For the text-containing cell, return its midpoint in [X, Y] coordinate format. 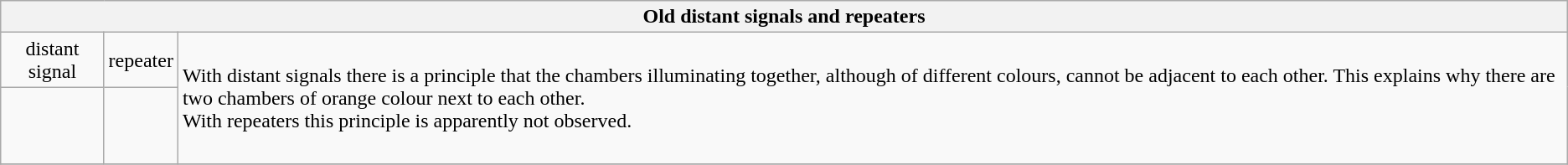
distant signal [52, 60]
Old distant signals and repeaters [784, 17]
repeater [141, 60]
